Provide the [X, Y] coordinate of the cell's center where the given text is located.  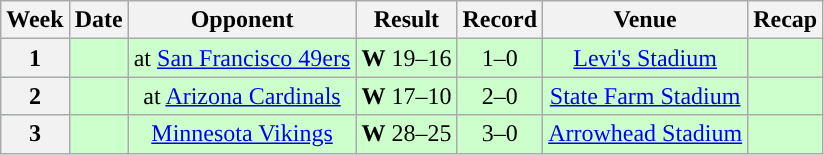
at Arizona Cardinals [242, 96]
Result [406, 20]
Arrowhead Stadium [646, 134]
Record [500, 20]
Opponent [242, 20]
1 [35, 58]
2–0 [500, 96]
W 28–25 [406, 134]
Date [98, 20]
3–0 [500, 134]
Venue [646, 20]
Week [35, 20]
State Farm Stadium [646, 96]
3 [35, 134]
Minnesota Vikings [242, 134]
1–0 [500, 58]
W 17–10 [406, 96]
at San Francisco 49ers [242, 58]
Recap [786, 20]
Levi's Stadium [646, 58]
W 19–16 [406, 58]
2 [35, 96]
